Identify which cell holds the provided text, then report its [x, y] central coordinate. 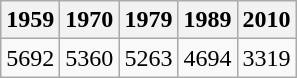
1959 [30, 20]
4694 [208, 58]
1970 [90, 20]
1979 [148, 20]
2010 [266, 20]
5360 [90, 58]
5692 [30, 58]
3319 [266, 58]
5263 [148, 58]
1989 [208, 20]
